For the text-containing cell, return its midpoint in [X, Y] coordinate format. 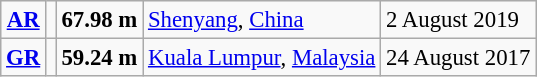
2 August 2019 [458, 20]
GR [24, 58]
24 August 2017 [458, 58]
67.98 m [100, 20]
Shenyang, China [262, 20]
Kuala Lumpur, Malaysia [262, 58]
59.24 m [100, 58]
AR [24, 20]
